Find where the given text appears and provide that cell's center as [x, y] coordinate. 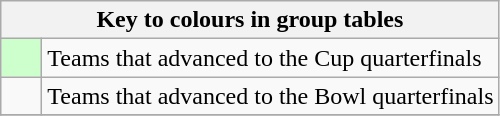
Key to colours in group tables [250, 20]
Teams that advanced to the Bowl quarterfinals [270, 96]
Teams that advanced to the Cup quarterfinals [270, 58]
